Identify which cell holds the provided text, then report its [x, y] central coordinate. 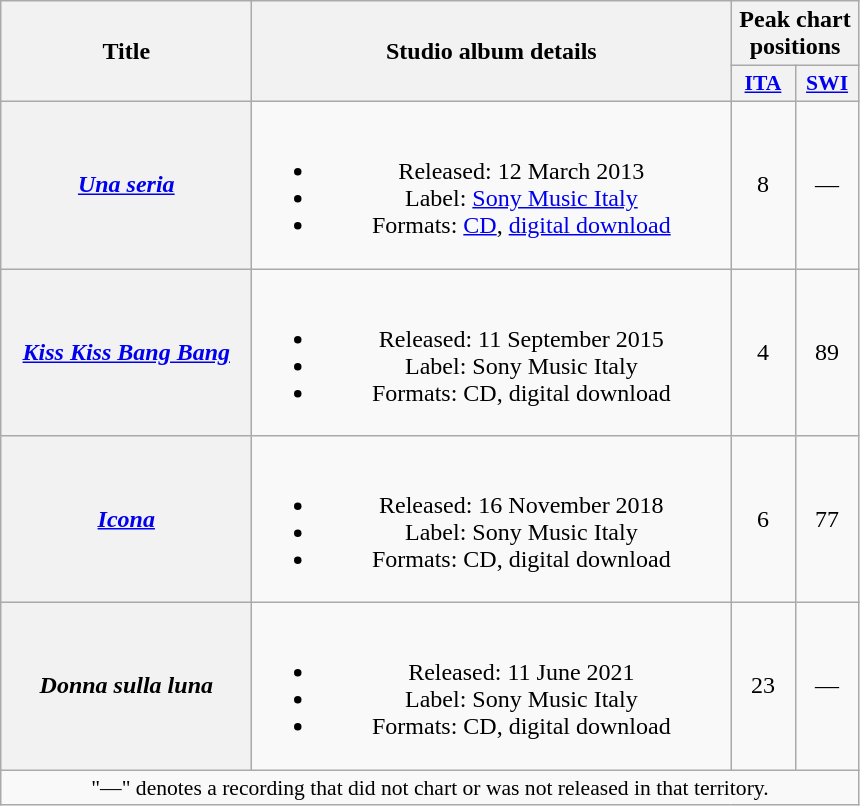
8 [763, 184]
Kiss Kiss Bang Bang [126, 352]
"—" denotes a recording that did not chart or was not released in that territory. [430, 788]
89 [827, 352]
Title [126, 52]
Una seria [126, 184]
Released: 11 June 2021Label: Sony Music ItalyFormats: CD, digital download [492, 686]
SWI [827, 84]
77 [827, 520]
Released: 12 March 2013Label: Sony Music ItalyFormats: CD, digital download [492, 184]
Icona [126, 520]
Released: 16 November 2018Label: Sony Music ItalyFormats: CD, digital download [492, 520]
23 [763, 686]
ITA [763, 84]
4 [763, 352]
Donna sulla luna [126, 686]
Studio album details [492, 52]
Peak chart positions [795, 34]
6 [763, 520]
Released: 11 September 2015Label: Sony Music ItalyFormats: CD, digital download [492, 352]
